Detect which cell encompasses the target text, then output its (x, y) center coordinate. 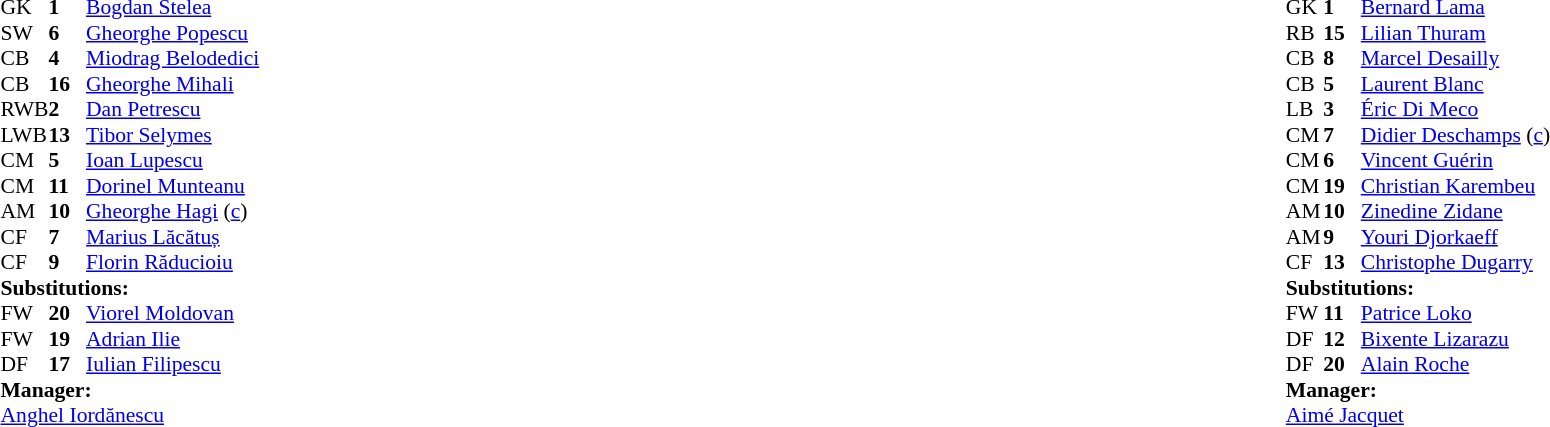
Miodrag Belodedici (172, 59)
Lilian Thuram (1456, 33)
Christophe Dugarry (1456, 263)
12 (1342, 339)
Didier Deschamps (c) (1456, 135)
15 (1342, 33)
Florin Răducioiu (172, 263)
Ioan Lupescu (172, 161)
Laurent Blanc (1456, 84)
3 (1342, 109)
Marcel Desailly (1456, 59)
Dorinel Munteanu (172, 186)
Alain Roche (1456, 365)
4 (67, 59)
Bixente Lizarazu (1456, 339)
Zinedine Zidane (1456, 211)
Marius Lăcătuș (172, 237)
Iulian Filipescu (172, 365)
Gheorghe Hagi (c) (172, 211)
Adrian Ilie (172, 339)
LWB (24, 135)
Dan Petrescu (172, 109)
RB (1305, 33)
Patrice Loko (1456, 313)
2 (67, 109)
Gheorghe Popescu (172, 33)
8 (1342, 59)
Tibor Selymes (172, 135)
16 (67, 84)
Vincent Guérin (1456, 161)
Viorel Moldovan (172, 313)
LB (1305, 109)
Gheorghe Mihali (172, 84)
Youri Djorkaeff (1456, 237)
RWB (24, 109)
17 (67, 365)
Christian Karembeu (1456, 186)
Éric Di Meco (1456, 109)
SW (24, 33)
